Pinpoint the cell where the given text exists, returning its (X, Y) midpoint coordinate. 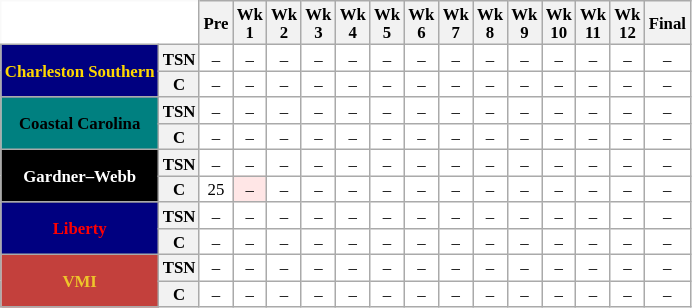
Wk6 (421, 23)
Charleston Southern (80, 71)
Pre (216, 23)
25 (216, 189)
Final (668, 23)
Wk8 (490, 23)
Wk3 (318, 23)
Wk12 (627, 23)
Wk1 (250, 23)
Wk9 (524, 23)
VMI (80, 281)
Liberty (80, 228)
Wk2 (284, 23)
Wk5 (387, 23)
Gardner–Webb (80, 176)
Wk10 (559, 23)
Wk11 (593, 23)
Coastal Carolina (80, 124)
Wk4 (353, 23)
Wk7 (456, 23)
